Locate the cell with the specified text and output its [x, y] center coordinate. 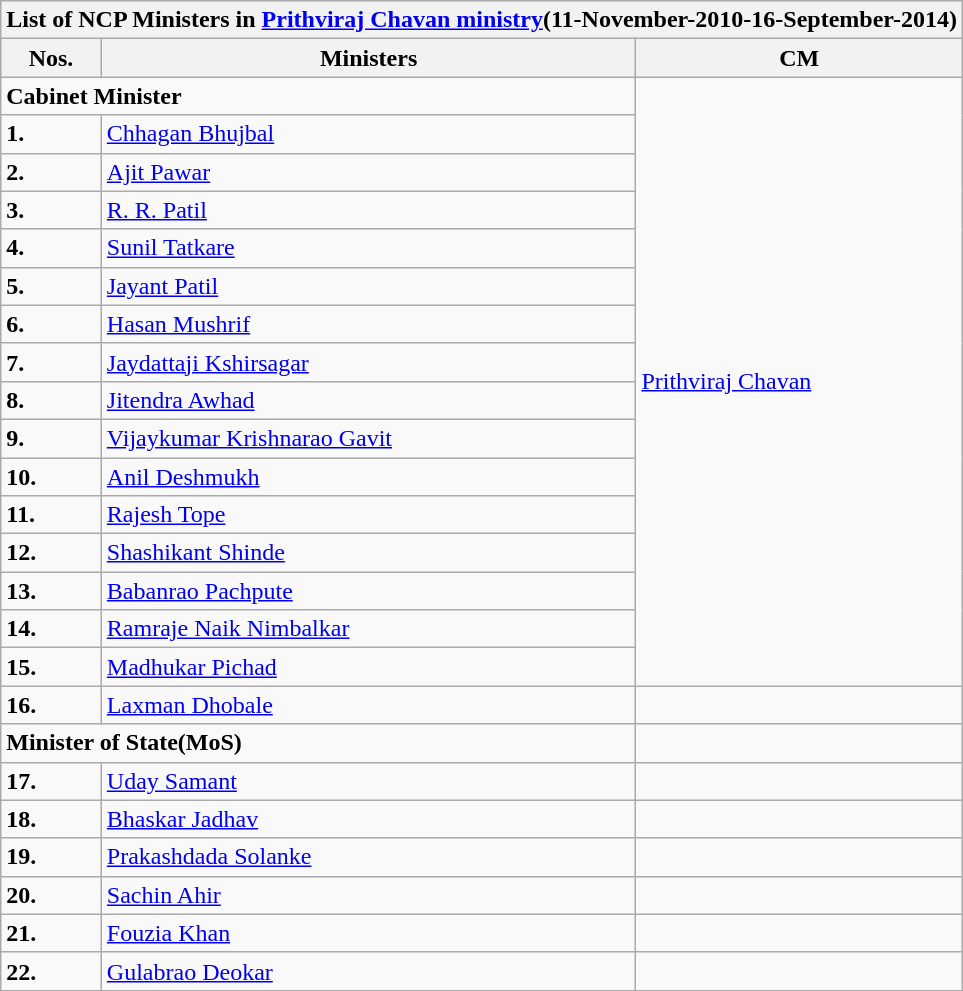
Hasan Mushrif [368, 324]
Rajesh Tope [368, 515]
Uday Samant [368, 781]
19. [52, 857]
Cabinet Minister [318, 96]
Jaydattaji Kshirsagar [368, 362]
Vijaykumar Krishnarao Gavit [368, 438]
14. [52, 629]
Anil Deshmukh [368, 477]
Madhukar Pichad [368, 667]
Ajit Pawar [368, 172]
Ramraje Naik Nimbalkar [368, 629]
Chhagan Bhujbal [368, 134]
CM [800, 58]
5. [52, 286]
Prithviraj Chavan [800, 382]
Babanrao Pachpute [368, 591]
R. R. Patil [368, 210]
2. [52, 172]
11. [52, 515]
16. [52, 705]
Jitendra Awhad [368, 400]
8. [52, 400]
12. [52, 553]
22. [52, 971]
17. [52, 781]
Sunil Tatkare [368, 248]
Ministers [368, 58]
List of NCP Ministers in Prithviraj Chavan ministry(11-November-2010-16-September-2014) [482, 20]
7. [52, 362]
Bhaskar Jadhav [368, 819]
Minister of State(MoS) [318, 743]
Fouzia Khan [368, 933]
3. [52, 210]
18. [52, 819]
13. [52, 591]
1. [52, 134]
Gulabrao Deokar [368, 971]
Jayant Patil [368, 286]
Shashikant Shinde [368, 553]
20. [52, 895]
Nos. [52, 58]
10. [52, 477]
15. [52, 667]
Laxman Dhobale [368, 705]
Prakashdada Solanke [368, 857]
21. [52, 933]
Sachin Ahir [368, 895]
6. [52, 324]
9. [52, 438]
4. [52, 248]
